Provide the [x, y] coordinate of the cell's center where the given text is located.  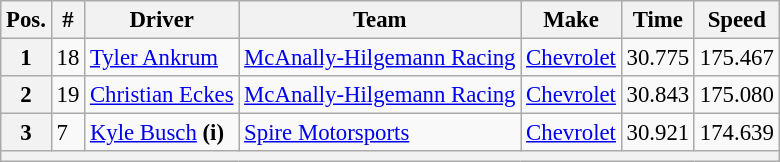
Spire Motorsports [380, 133]
19 [68, 95]
1 [26, 58]
7 [68, 133]
18 [68, 58]
Tyler Ankrum [162, 58]
174.639 [736, 133]
30.921 [658, 133]
2 [26, 95]
Time [658, 20]
30.843 [658, 95]
175.080 [736, 95]
Pos. [26, 20]
3 [26, 133]
Team [380, 20]
Driver [162, 20]
Kyle Busch (i) [162, 133]
Make [571, 20]
# [68, 20]
30.775 [658, 58]
Christian Eckes [162, 95]
175.467 [736, 58]
Speed [736, 20]
